Search for the cell housing the specified text and yield its (x, y) center coordinate. 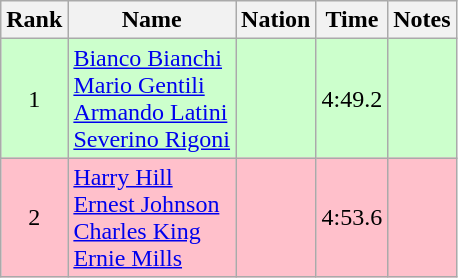
Nation (276, 20)
Bianco BianchiMario GentiliArmando LatiniSeverino Rigoni (152, 98)
Time (352, 20)
2 (34, 218)
4:53.6 (352, 218)
1 (34, 98)
4:49.2 (352, 98)
Name (152, 20)
Harry HillErnest JohnsonCharles KingErnie Mills (152, 218)
Notes (422, 20)
Rank (34, 20)
